Identify which cell holds the provided text, then report its [x, y] central coordinate. 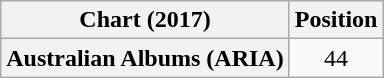
Chart (2017) [145, 20]
Position [336, 20]
44 [336, 58]
Australian Albums (ARIA) [145, 58]
